From the cell containing the given text, extract its center point as (X, Y) coordinate. 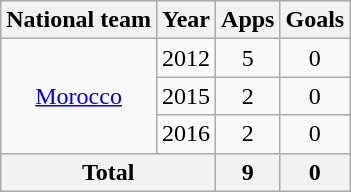
9 (248, 172)
2016 (186, 134)
Morocco (79, 96)
National team (79, 20)
2015 (186, 96)
Apps (248, 20)
5 (248, 58)
Goals (315, 20)
2012 (186, 58)
Year (186, 20)
Total (108, 172)
